Search for the cell housing the specified text and yield its (X, Y) center coordinate. 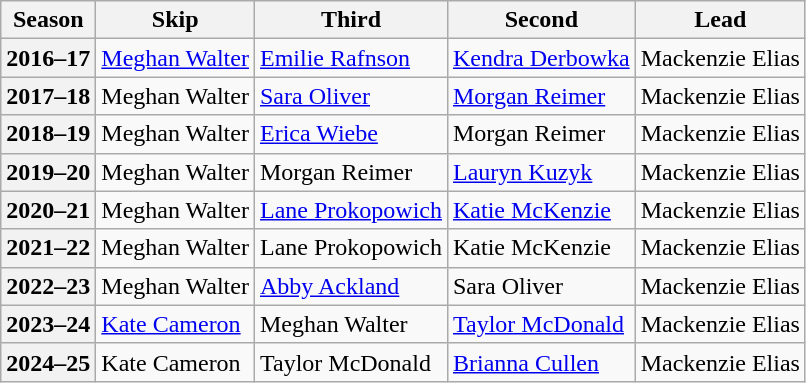
Brianna Cullen (541, 362)
Season (48, 20)
Emilie Rafnson (350, 58)
2017–18 (48, 96)
Lead (720, 20)
Erica Wiebe (350, 134)
2022–23 (48, 286)
2016–17 (48, 58)
Lauryn Kuzyk (541, 172)
2019–20 (48, 172)
Third (350, 20)
Kendra Derbowka (541, 58)
Abby Ackland (350, 286)
2020–21 (48, 210)
2023–24 (48, 324)
2021–22 (48, 248)
Second (541, 20)
Skip (176, 20)
2018–19 (48, 134)
2024–25 (48, 362)
